Find where the given text appears and provide that cell's center as (X, Y) coordinate. 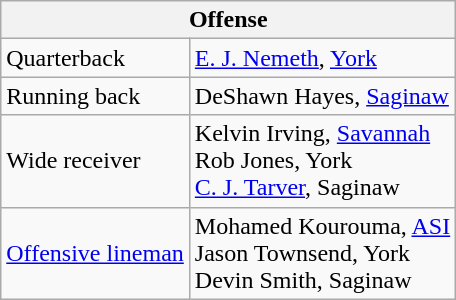
DeShawn Hayes, Saginaw (322, 96)
Quarterback (96, 58)
E. J. Nemeth, York (322, 58)
Mohamed Kourouma, ASIJason Townsend, YorkDevin Smith, Saginaw (322, 253)
Offense (228, 20)
Running back (96, 96)
Offensive lineman (96, 253)
Kelvin Irving, SavannahRob Jones, YorkC. J. Tarver, Saginaw (322, 161)
Wide receiver (96, 161)
